Find where the given text appears and provide that cell's center as (x, y) coordinate. 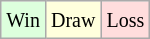
Win (24, 20)
Draw (72, 20)
Loss (126, 20)
